Output the [x, y] coordinate of the center of the cell containing the given text.  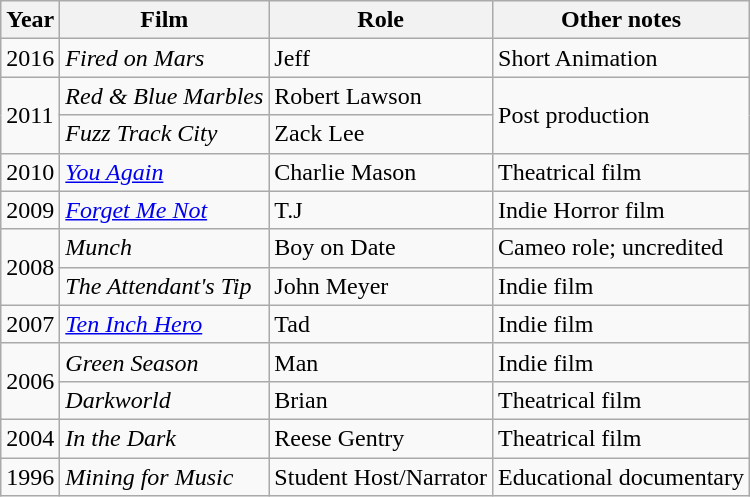
Brian [381, 400]
Student Host/Narrator [381, 477]
Munch [164, 248]
Boy on Date [381, 248]
Role [381, 20]
Indie Horror film [622, 210]
Red & Blue Marbles [164, 96]
Fired on Mars [164, 58]
2007 [30, 324]
2008 [30, 267]
2006 [30, 381]
Green Season [164, 362]
The Attendant's Tip [164, 286]
Man [381, 362]
Forget Me Not [164, 210]
John Meyer [381, 286]
Reese Gentry [381, 438]
Jeff [381, 58]
Charlie Mason [381, 172]
Ten Inch Hero [164, 324]
T.J [381, 210]
Educational documentary [622, 477]
Short Animation [622, 58]
Year [30, 20]
2004 [30, 438]
Tad [381, 324]
Film [164, 20]
Other notes [622, 20]
Cameo role; uncredited [622, 248]
Mining for Music [164, 477]
2016 [30, 58]
Robert Lawson [381, 96]
Zack Lee [381, 134]
2010 [30, 172]
Darkworld [164, 400]
In the Dark [164, 438]
Fuzz Track City [164, 134]
2011 [30, 115]
You Again [164, 172]
1996 [30, 477]
Post production [622, 115]
2009 [30, 210]
